Return (x, y) of the center of cell containing provided text 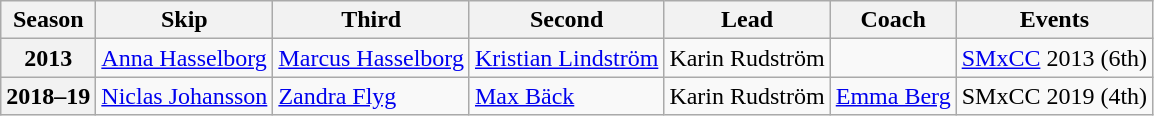
Events (1054, 20)
Niclas Johansson (184, 96)
Third (372, 20)
Zandra Flyg (372, 96)
Max Bäck (566, 96)
Skip (184, 20)
SMxCC 2013 (6th) (1054, 58)
2013 (48, 58)
Second (566, 20)
Season (48, 20)
2018–19 (48, 96)
Lead (747, 20)
SMxCC 2019 (4th) (1054, 96)
Emma Berg (893, 96)
Kristian Lindström (566, 58)
Coach (893, 20)
Anna Hasselborg (184, 58)
Marcus Hasselborg (372, 58)
